From the cell containing the given text, extract its center point as (x, y) coordinate. 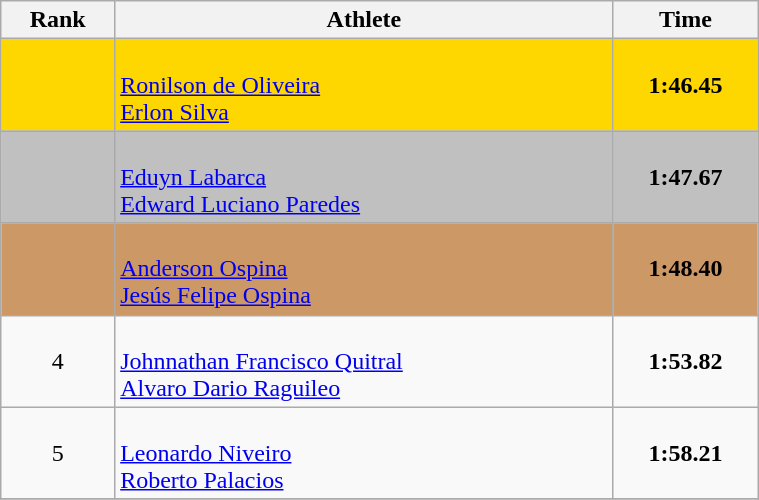
Time (685, 20)
Ronilson de OliveiraErlon Silva (364, 85)
Eduyn LabarcaEdward Luciano Paredes (364, 177)
4 (58, 361)
1:53.82 (685, 361)
Athlete (364, 20)
1:58.21 (685, 453)
1:46.45 (685, 85)
Rank (58, 20)
5 (58, 453)
Anderson OspinaJesús Felipe Ospina (364, 269)
1:48.40 (685, 269)
1:47.67 (685, 177)
Leonardo NiveiroRoberto Palacios (364, 453)
Johnnathan Francisco QuitralAlvaro Dario Raguileo (364, 361)
